Return the [X, Y] coordinate for the center point of the cell that contains the specified text.  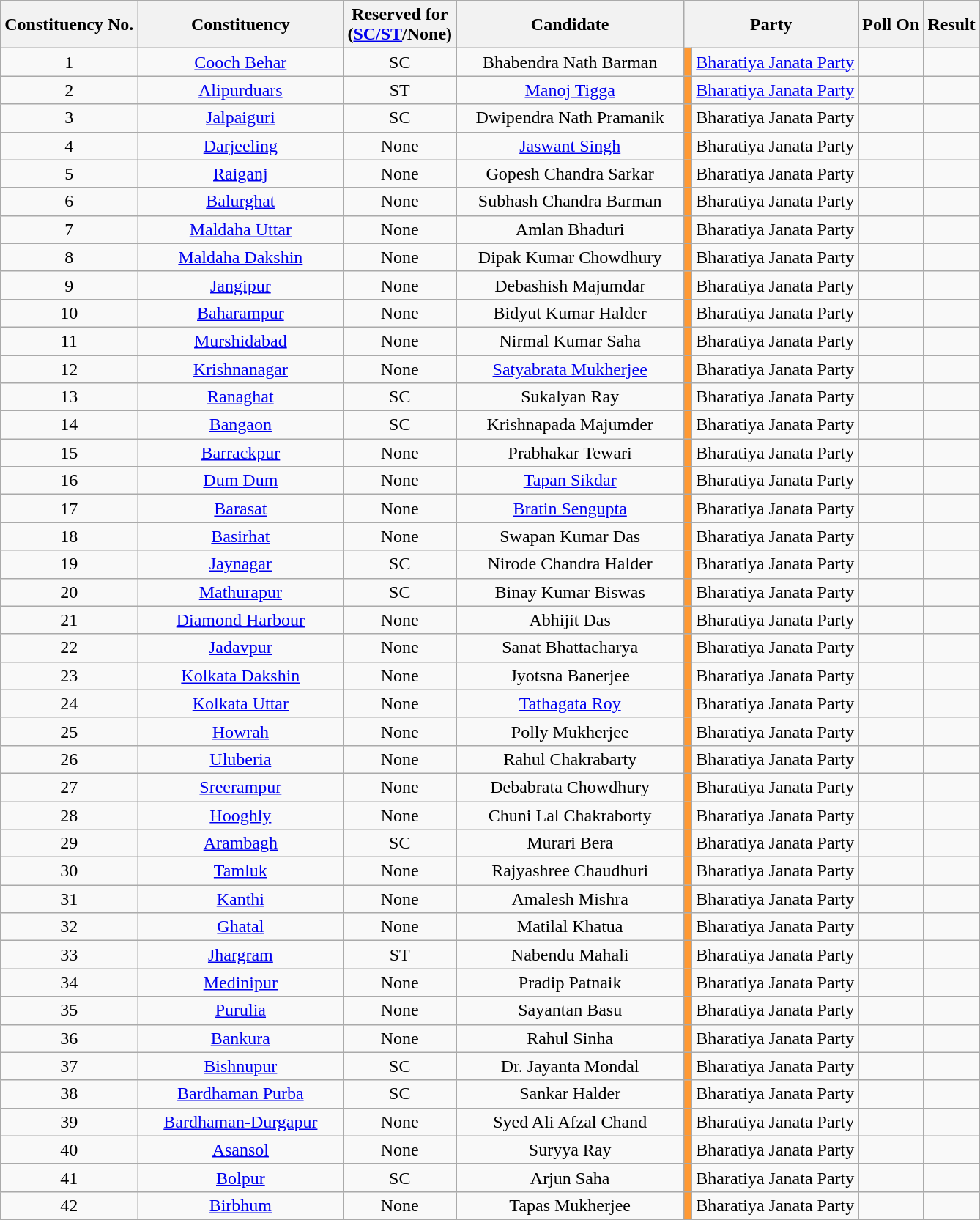
16 [69, 481]
Constituency [240, 25]
42 [69, 1205]
Sanat Bhattacharya [570, 648]
Amalesh Mishra [570, 899]
Kolkata Uttar [240, 703]
37 [69, 1066]
Nabendu Mahali [570, 955]
10 [69, 313]
Sankar Halder [570, 1094]
24 [69, 703]
Bidyut Kumar Halder [570, 313]
18 [69, 536]
Howrah [240, 731]
Bolpur [240, 1178]
Arambagh [240, 843]
Debabrata Chowdhury [570, 787]
Sukalyan Ray [570, 397]
Subhash Chandra Barman [570, 202]
31 [69, 899]
41 [69, 1178]
Tamluk [240, 871]
Party [771, 25]
9 [69, 285]
Abhijit Das [570, 620]
Rajyashree Chaudhuri [570, 871]
14 [69, 425]
6 [69, 202]
Gopesh Chandra Sarkar [570, 174]
4 [69, 146]
22 [69, 648]
34 [69, 983]
Bhabendra Nath Barman [570, 62]
Constituency No. [69, 25]
Binay Kumar Biswas [570, 592]
7 [69, 229]
39 [69, 1122]
Barrackpur [240, 453]
Debashish Majumdar [570, 285]
Jaswant Singh [570, 146]
25 [69, 731]
27 [69, 787]
Krishnapada Majumder [570, 425]
Tapas Mukherjee [570, 1205]
Chuni Lal Chakraborty [570, 816]
29 [69, 843]
Tathagata Roy [570, 703]
Jadavpur [240, 648]
Matilal Khatua [570, 927]
Reserved for(SC/ST/None) [400, 25]
Bankura [240, 1038]
2 [69, 90]
Dwipendra Nath Pramanik [570, 118]
Candidate [570, 25]
Satyabrata Mukherjee [570, 369]
Hooghly [240, 816]
Jangipur [240, 285]
Murari Bera [570, 843]
Raiganj [240, 174]
Balurghat [240, 202]
Bishnupur [240, 1066]
Syed Ali Afzal Chand [570, 1122]
26 [69, 759]
Asansol [240, 1150]
30 [69, 871]
Cooch Behar [240, 62]
Poll On [891, 25]
32 [69, 927]
19 [69, 564]
Polly Mukherjee [570, 731]
Alipurduars [240, 90]
21 [69, 620]
40 [69, 1150]
Swapan Kumar Das [570, 536]
3 [69, 118]
Sreerampur [240, 787]
Prabhakar Tewari [570, 453]
Dr. Jayanta Mondal [570, 1066]
Maldaha Dakshin [240, 257]
15 [69, 453]
Medinipur [240, 983]
Basirhat [240, 536]
Sayantan Basu [570, 1010]
Dum Dum [240, 481]
Darjeeling [240, 146]
Bangaon [240, 425]
11 [69, 341]
Jyotsna Banerjee [570, 676]
35 [69, 1010]
Amlan Bhaduri [570, 229]
Result [951, 25]
Manoj Tigga [570, 90]
Purulia [240, 1010]
5 [69, 174]
Rahul Sinha [570, 1038]
8 [69, 257]
12 [69, 369]
Mathurapur [240, 592]
Nirmal Kumar Saha [570, 341]
Diamond Harbour [240, 620]
36 [69, 1038]
13 [69, 397]
Suryya Ray [570, 1150]
Nirode Chandra Halder [570, 564]
38 [69, 1094]
Uluberia [240, 759]
Jaynagar [240, 564]
Bratin Sengupta [570, 509]
Maldaha Uttar [240, 229]
Barasat [240, 509]
Dipak Kumar Chowdhury [570, 257]
Kolkata Dakshin [240, 676]
20 [69, 592]
17 [69, 509]
Bardhaman Purba [240, 1094]
Tapan Sikdar [570, 481]
Murshidabad [240, 341]
Arjun Saha [570, 1178]
23 [69, 676]
Rahul Chakrabarty [570, 759]
Jalpaiguri [240, 118]
1 [69, 62]
Kanthi [240, 899]
Baharampur [240, 313]
Pradip Patnaik [570, 983]
28 [69, 816]
Ghatal [240, 927]
Bardhaman-Durgapur [240, 1122]
Ranaghat [240, 397]
Krishnanagar [240, 369]
Jhargram [240, 955]
Birbhum [240, 1205]
33 [69, 955]
